From the cell containing the given text, extract its center point as (X, Y) coordinate. 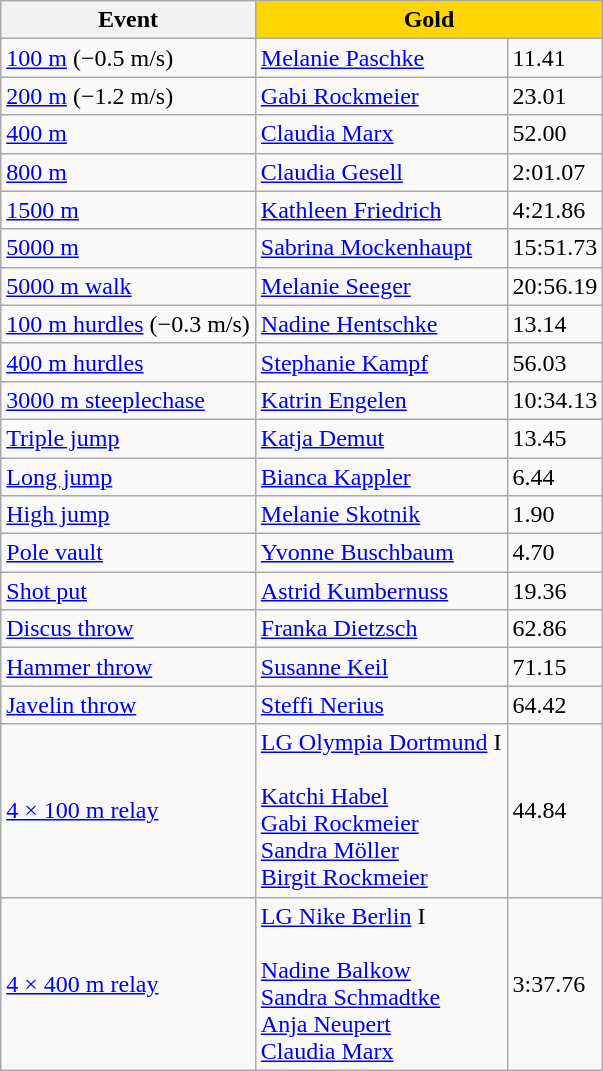
5000 m (128, 248)
Melanie Seeger (381, 286)
6.44 (555, 477)
Nadine Hentschke (381, 324)
4.70 (555, 553)
Yvonne Buschbaum (381, 553)
23.01 (555, 96)
Event (128, 20)
Franka Dietzsch (381, 629)
Javelin throw (128, 705)
Claudia Marx (381, 134)
Sabrina Mockenhaupt (381, 248)
400 m (128, 134)
44.84 (555, 810)
Gabi Rockmeier (381, 96)
20:56.19 (555, 286)
62.86 (555, 629)
13.14 (555, 324)
5000 m walk (128, 286)
100 m hurdles (−0.3 m/s) (128, 324)
200 m (−1.2 m/s) (128, 96)
10:34.13 (555, 400)
Shot put (128, 591)
Katja Demut (381, 438)
Katrin Engelen (381, 400)
Pole vault (128, 553)
Hammer throw (128, 667)
3000 m steeplechase (128, 400)
Triple jump (128, 438)
LG Olympia Dortmund I Katchi Habel Gabi Rockmeier Sandra Möller Birgit Rockmeier (381, 810)
11.41 (555, 58)
Melanie Paschke (381, 58)
15:51.73 (555, 248)
LG Nike Berlin I Nadine Balkow Sandra Schmadtke Anja Neupert Claudia Marx (381, 984)
Susanne Keil (381, 667)
Long jump (128, 477)
800 m (128, 172)
56.03 (555, 362)
400 m hurdles (128, 362)
4 × 400 m relay (128, 984)
71.15 (555, 667)
Gold (428, 20)
Astrid Kumbernuss (381, 591)
Stephanie Kampf (381, 362)
3:37.76 (555, 984)
Bianca Kappler (381, 477)
4:21.86 (555, 210)
Claudia Gesell (381, 172)
19.36 (555, 591)
52.00 (555, 134)
2:01.07 (555, 172)
1500 m (128, 210)
Discus throw (128, 629)
100 m (−0.5 m/s) (128, 58)
13.45 (555, 438)
Kathleen Friedrich (381, 210)
4 × 100 m relay (128, 810)
64.42 (555, 705)
Steffi Nerius (381, 705)
High jump (128, 515)
1.90 (555, 515)
Melanie Skotnik (381, 515)
